Identify which cell holds the provided text, then report its (X, Y) central coordinate. 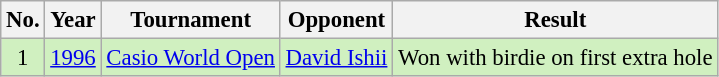
Casio World Open (190, 58)
Won with birdie on first extra hole (556, 58)
1 (23, 58)
1996 (73, 58)
Year (73, 20)
Opponent (336, 20)
David Ishii (336, 58)
Tournament (190, 20)
No. (23, 20)
Result (556, 20)
